Return the (X, Y) coordinate for the center point of the cell that contains the specified text.  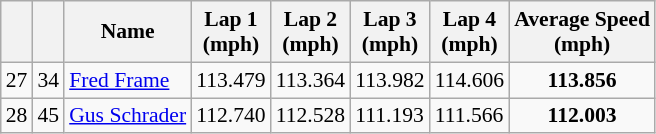
Lap 3(mph) (390, 32)
Lap 4(mph) (470, 32)
34 (48, 80)
Lap 1(mph) (231, 32)
Gus Schrader (128, 116)
Name (128, 32)
113.479 (231, 80)
111.193 (390, 116)
113.856 (582, 80)
Fred Frame (128, 80)
Lap 2(mph) (311, 32)
113.982 (390, 80)
45 (48, 116)
112.528 (311, 116)
112.740 (231, 116)
27 (17, 80)
114.606 (470, 80)
Average Speed(mph) (582, 32)
111.566 (470, 116)
112.003 (582, 116)
113.364 (311, 80)
28 (17, 116)
